Capture the cell that displays the provided text and extract its [X, Y] central coordinate. 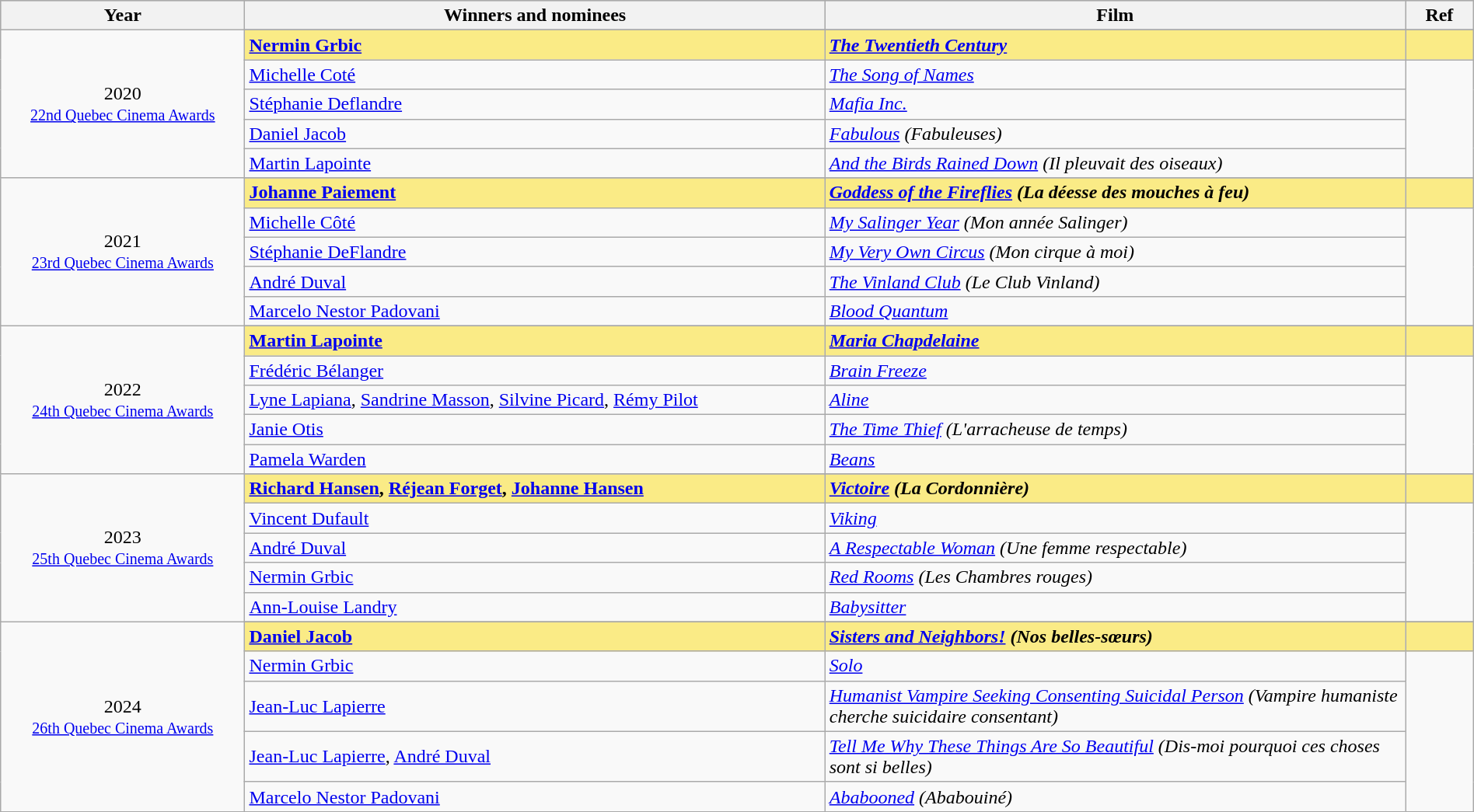
My Very Own Circus (Mon cirque à moi) [1115, 252]
Babysitter [1115, 607]
The Vinland Club (Le Club Vinland) [1115, 281]
And the Birds Rained Down (Il pleuvait des oiseaux) [1115, 163]
Ref [1440, 16]
Beans [1115, 459]
Pamela Warden [535, 459]
My Salinger Year (Mon année Salinger) [1115, 222]
Frédéric Bélanger [535, 371]
Tell Me Why These Things Are So Beautiful (Dis-moi pourquoi ces choses sont si belles) [1115, 757]
The Time Thief (L'arracheuse de temps) [1115, 430]
202325th Quebec Cinema Awards [123, 548]
Michelle Coté [535, 75]
Aline [1115, 400]
Sisters and Neighbors! (Nos belles-sœurs) [1115, 636]
Year [123, 16]
202123rd Quebec Cinema Awards [123, 252]
The Song of Names [1115, 75]
Fabulous (Fabuleuses) [1115, 134]
Janie Otis [535, 430]
Winners and nominees [535, 16]
Maria Chapdelaine [1115, 340]
Stéphanie DeFlandre [535, 252]
Lyne Lapiana, Sandrine Masson, Silvine Picard, Rémy Pilot [535, 400]
2020 22nd Quebec Cinema Awards [123, 104]
Richard Hansen, Réjean Forget, Johanne Hansen [535, 489]
Vincent Dufault [535, 518]
Victoire (La Cordonnière) [1115, 489]
Humanist Vampire Seeking Consenting Suicidal Person (Vampire humaniste cherche suicidaire consentant) [1115, 706]
202426th Quebec Cinema Awards [123, 716]
Stéphanie Deflandre [535, 104]
Jean-Luc Lapierre, André Duval [535, 757]
Blood Quantum [1115, 311]
Jean-Luc Lapierre [535, 706]
Ababooned (Ababouiné) [1115, 796]
A Respectable Woman (Une femme respectable) [1115, 548]
Goddess of the Fireflies (La déesse des mouches à feu) [1115, 193]
202224th Quebec Cinema Awards [123, 399]
The Twentieth Century [1115, 45]
Film [1115, 16]
Red Rooms (Les Chambres rouges) [1115, 577]
Viking [1115, 518]
Ann-Louise Landry [535, 607]
Brain Freeze [1115, 371]
Michelle Côté [535, 222]
Johanne Paiement [535, 193]
Mafia Inc. [1115, 104]
Solo [1115, 666]
